Return [X, Y] of the center of cell containing provided text 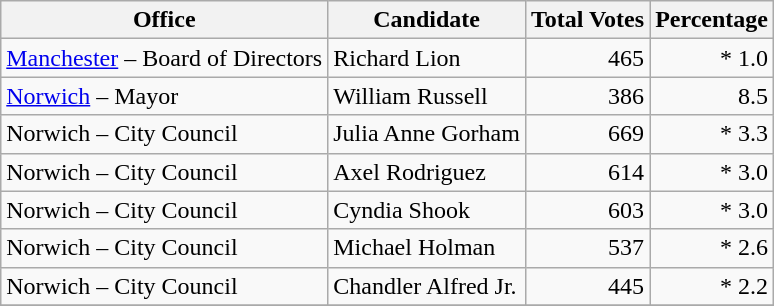
Candidate [427, 20]
* 3.3 [712, 134]
445 [587, 286]
Office [164, 20]
* 1.0 [712, 58]
Cyndia Shook [427, 210]
* 2.2 [712, 286]
669 [587, 134]
603 [587, 210]
614 [587, 172]
Norwich – Mayor [164, 96]
William Russell [427, 96]
Julia Anne Gorham [427, 134]
Richard Lion [427, 58]
Chandler Alfred Jr. [427, 286]
Total Votes [587, 20]
465 [587, 58]
Axel Rodriguez [427, 172]
386 [587, 96]
* 2.6 [712, 248]
8.5 [712, 96]
Michael Holman [427, 248]
537 [587, 248]
Percentage [712, 20]
Manchester – Board of Directors [164, 58]
